Detect which cell encompasses the target text, then output its (x, y) center coordinate. 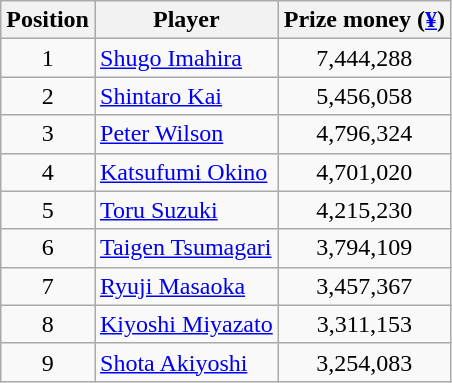
3,254,083 (364, 362)
Ryuji Masaoka (186, 286)
4,796,324 (364, 134)
7 (48, 286)
Shota Akiyoshi (186, 362)
9 (48, 362)
Kiyoshi Miyazato (186, 324)
1 (48, 58)
Toru Suzuki (186, 210)
Shintaro Kai (186, 96)
8 (48, 324)
3 (48, 134)
2 (48, 96)
3,794,109 (364, 248)
4 (48, 172)
4,215,230 (364, 210)
3,311,153 (364, 324)
Peter Wilson (186, 134)
5 (48, 210)
3,457,367 (364, 286)
Katsufumi Okino (186, 172)
7,444,288 (364, 58)
Position (48, 20)
4,701,020 (364, 172)
6 (48, 248)
Shugo Imahira (186, 58)
Player (186, 20)
Prize money (¥) (364, 20)
Taigen Tsumagari (186, 248)
5,456,058 (364, 96)
